Provide the (x, y) coordinate of the cell's center where the given text is located.  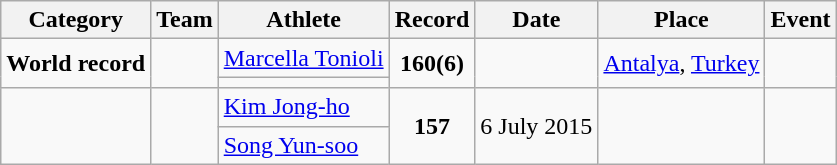
Marcella Tonioli (304, 58)
World record (76, 64)
Song Yun-soo (304, 145)
Date (536, 20)
157 (432, 126)
160(6) (432, 64)
Event (800, 20)
Category (76, 20)
6 July 2015 (536, 126)
Place (682, 20)
Record (432, 20)
Athlete (304, 20)
Team (185, 20)
Kim Jong-ho (304, 107)
Antalya, Turkey (682, 64)
